Output the [X, Y] coordinate of the center of the cell containing the given text.  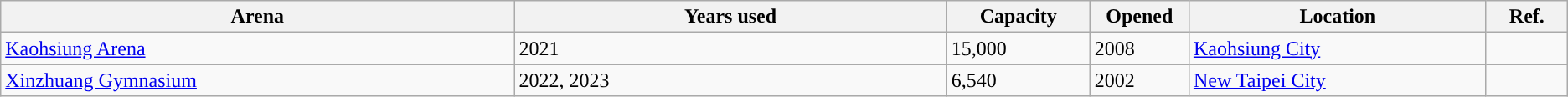
Xinzhuang Gymnasium [258, 80]
2002 [1139, 80]
6,540 [1019, 80]
New Taipei City [1337, 80]
Location [1337, 17]
Kaohsiung City [1337, 48]
15,000 [1019, 48]
Capacity [1019, 17]
Opened [1139, 17]
Years used [730, 17]
Arena [258, 17]
2022, 2023 [730, 80]
Kaohsiung Arena [258, 48]
2008 [1139, 48]
2021 [730, 48]
Ref. [1526, 17]
